Extract the (X, Y) coordinate from the center of the cell holding the provided text.  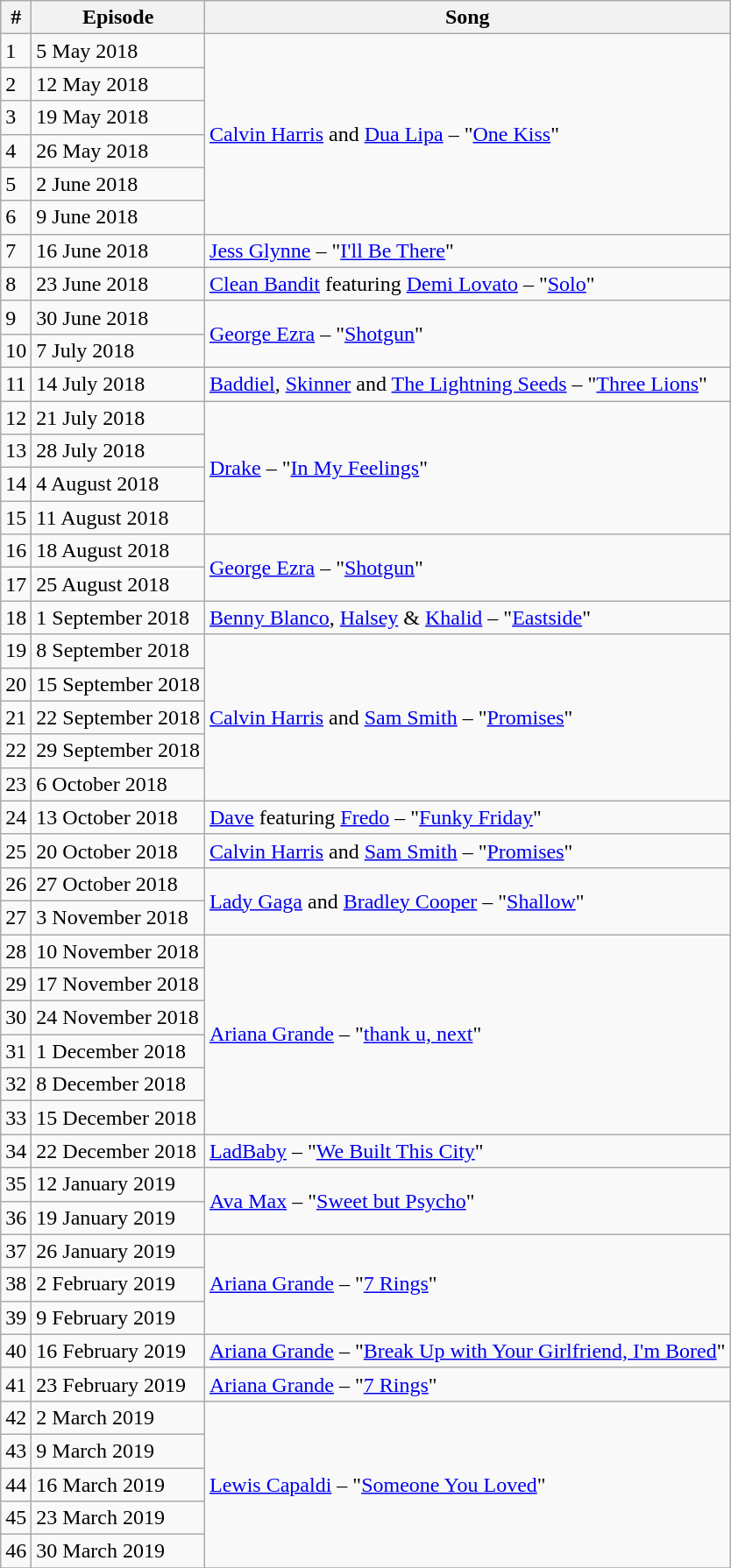
7 (16, 251)
4 August 2018 (118, 484)
16 March 2019 (118, 1485)
18 August 2018 (118, 551)
15 (16, 518)
25 August 2018 (118, 584)
8 December 2018 (118, 1084)
22 December 2018 (118, 1151)
10 (16, 350)
33 (16, 1118)
3 November 2018 (118, 917)
35 (16, 1184)
34 (16, 1151)
36 (16, 1218)
5 (16, 184)
Drake – "In My Feelings" (468, 468)
Lewis Capaldi – "Someone You Loved" (468, 1484)
29 September 2018 (118, 751)
27 (16, 917)
43 (16, 1451)
Benny Blanco, Halsey & Khalid – "Eastside" (468, 618)
7 July 2018 (118, 350)
9 March 2019 (118, 1451)
40 (16, 1351)
2 February 2019 (118, 1284)
# (16, 18)
1 September 2018 (118, 618)
23 (16, 784)
Episode (118, 18)
4 (16, 151)
46 (16, 1551)
Calvin Harris and Dua Lipa – "One Kiss" (468, 134)
32 (16, 1084)
30 June 2018 (118, 317)
5 May 2018 (118, 51)
2 March 2019 (118, 1417)
20 (16, 684)
LadBaby – "We Built This City" (468, 1151)
8 (16, 284)
8 September 2018 (118, 651)
19 May 2018 (118, 117)
13 October 2018 (118, 817)
19 (16, 651)
Dave featuring Fredo – "Funky Friday" (468, 817)
10 November 2018 (118, 950)
2 (16, 84)
15 December 2018 (118, 1118)
14 (16, 484)
Ariana Grande – "thank u, next" (468, 1034)
Jess Glynne – "I'll Be There" (468, 251)
42 (16, 1417)
2 June 2018 (118, 184)
25 (16, 851)
13 (16, 451)
19 January 2019 (118, 1218)
11 August 2018 (118, 518)
20 October 2018 (118, 851)
3 (16, 117)
6 (16, 217)
1 December 2018 (118, 1051)
21 (16, 717)
31 (16, 1051)
16 (16, 551)
45 (16, 1518)
30 (16, 1018)
Song (468, 18)
11 (16, 384)
22 (16, 751)
30 March 2019 (118, 1551)
26 January 2019 (118, 1251)
9 (16, 317)
41 (16, 1384)
29 (16, 985)
26 May 2018 (118, 151)
24 (16, 817)
Ava Max – "Sweet but Psycho" (468, 1201)
16 February 2019 (118, 1351)
Baddiel, Skinner and The Lightning Seeds – "Three Lions" (468, 384)
1 (16, 51)
6 October 2018 (118, 784)
28 July 2018 (118, 451)
22 September 2018 (118, 717)
21 July 2018 (118, 418)
38 (16, 1284)
23 March 2019 (118, 1518)
39 (16, 1317)
9 June 2018 (118, 217)
15 September 2018 (118, 684)
27 October 2018 (118, 884)
23 February 2019 (118, 1384)
9 February 2019 (118, 1317)
Ariana Grande – "Break Up with Your Girlfriend, I'm Bored" (468, 1351)
23 June 2018 (118, 284)
18 (16, 618)
37 (16, 1251)
26 (16, 884)
44 (16, 1485)
28 (16, 950)
17 November 2018 (118, 985)
12 (16, 418)
24 November 2018 (118, 1018)
16 June 2018 (118, 251)
17 (16, 584)
12 May 2018 (118, 84)
12 January 2019 (118, 1184)
Lady Gaga and Bradley Cooper – "Shallow" (468, 901)
14 July 2018 (118, 384)
Clean Bandit featuring Demi Lovato – "Solo" (468, 284)
